Capture the cell that displays the provided text and extract its [x, y] central coordinate. 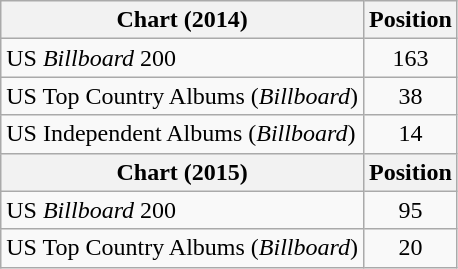
14 [411, 134]
95 [411, 210]
US Independent Albums (Billboard) [182, 134]
163 [411, 58]
38 [411, 96]
Chart (2015) [182, 172]
Chart (2014) [182, 20]
20 [411, 248]
